Return (x, y) of the center of cell containing provided text 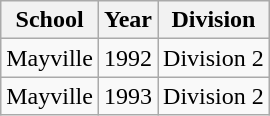
Year (128, 20)
Division (214, 20)
School (50, 20)
1992 (128, 58)
1993 (128, 96)
